For the text-containing cell, return its midpoint in [x, y] coordinate format. 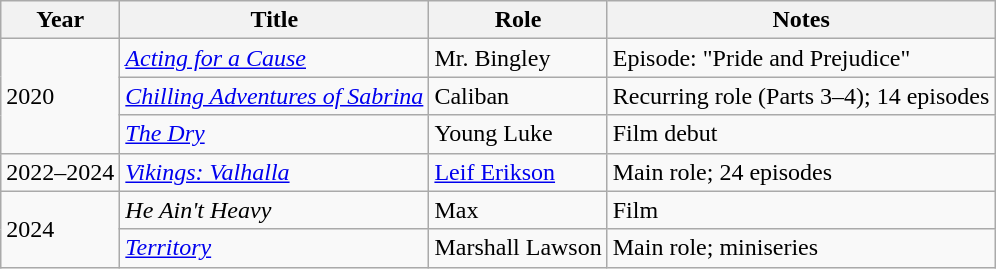
Notes [801, 20]
Year [60, 20]
Marshall Lawson [518, 248]
Mr. Bingley [518, 58]
Episode: "Pride and Prejudice" [801, 58]
Max [518, 210]
2020 [60, 96]
Role [518, 20]
Film [801, 210]
Main role; miniseries [801, 248]
2024 [60, 229]
Title [274, 20]
Caliban [518, 96]
Vikings: Valhalla [274, 172]
Territory [274, 248]
Main role; 24 episodes [801, 172]
The Dry [274, 134]
Recurring role (Parts 3–4); 14 episodes [801, 96]
Chilling Adventures of Sabrina [274, 96]
Leif Erikson [518, 172]
He Ain't Heavy [274, 210]
Acting for a Cause [274, 58]
Young Luke [518, 134]
Film debut [801, 134]
2022–2024 [60, 172]
